Extract the [x, y] coordinate from the center of the cell holding the provided text.  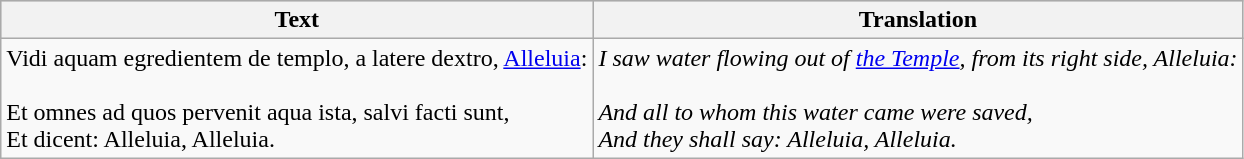
Text [297, 20]
Translation [918, 20]
Vidi aquam egredientem de templo, a latere dextro, Alleluia:Et omnes ad quos pervenit aqua ista, salvi facti sunt, Et dicent: Alleluia, Alleluia. [297, 98]
